Search for the cell housing the specified text and yield its (x, y) center coordinate. 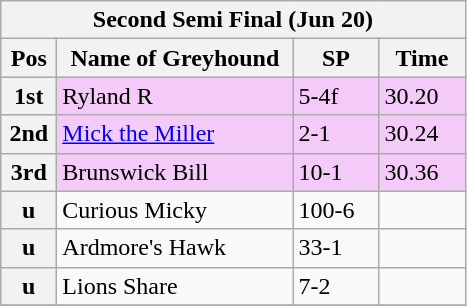
100-6 (336, 210)
3rd (29, 172)
Second Semi Final (Jun 20) (233, 20)
Name of Greyhound (175, 58)
30.36 (422, 172)
Curious Micky (175, 210)
Pos (29, 58)
7-2 (336, 286)
Ryland R (175, 96)
SP (336, 58)
Brunswick Bill (175, 172)
5-4f (336, 96)
30.24 (422, 134)
10-1 (336, 172)
Mick the Miller (175, 134)
Lions Share (175, 286)
2-1 (336, 134)
Time (422, 58)
Ardmore's Hawk (175, 248)
1st (29, 96)
33-1 (336, 248)
30.20 (422, 96)
2nd (29, 134)
